Identify which cell holds the provided text, then report its [X, Y] central coordinate. 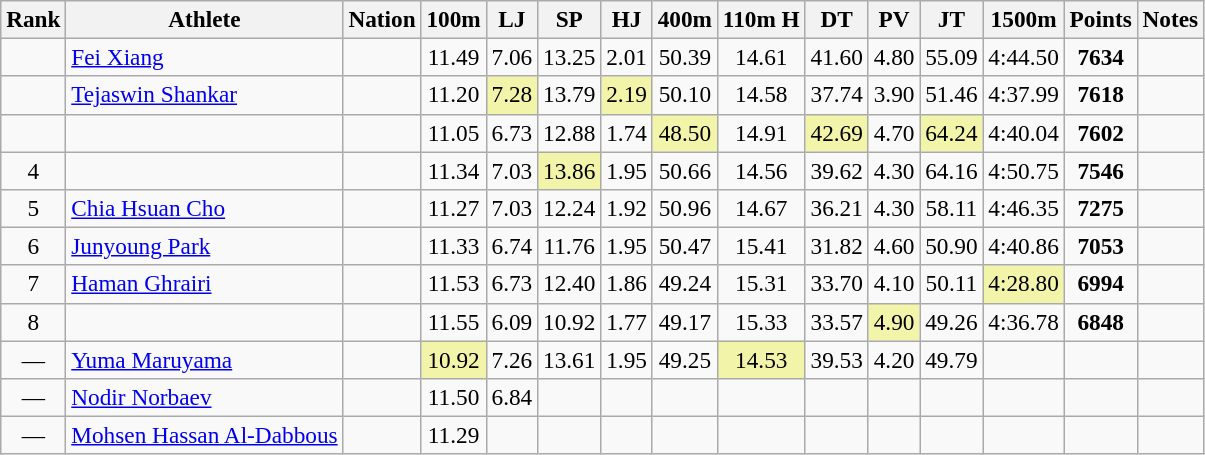
4 [34, 170]
2.19 [627, 95]
8 [34, 322]
42.69 [836, 133]
4.10 [894, 284]
100m [454, 19]
Points [1100, 19]
49.24 [684, 284]
4.90 [894, 322]
11.76 [570, 246]
Chia Hsuan Cho [204, 208]
1.86 [627, 284]
7 [34, 284]
49.79 [952, 359]
49.17 [684, 322]
58.11 [952, 208]
2.01 [627, 57]
1.92 [627, 208]
14.53 [761, 359]
50.10 [684, 95]
50.39 [684, 57]
6994 [1100, 284]
49.26 [952, 322]
11.05 [454, 133]
7546 [1100, 170]
11.33 [454, 246]
13.61 [570, 359]
Mohsen Hassan Al-Dabbous [204, 435]
64.24 [952, 133]
7.26 [512, 359]
50.11 [952, 284]
33.70 [836, 284]
31.82 [836, 246]
5 [34, 208]
12.40 [570, 284]
7602 [1100, 133]
11.27 [454, 208]
4.70 [894, 133]
4:37.99 [1024, 95]
15.31 [761, 284]
7.06 [512, 57]
51.46 [952, 95]
1.74 [627, 133]
HJ [627, 19]
11.29 [454, 435]
15.41 [761, 246]
6 [34, 246]
11.34 [454, 170]
110m H [761, 19]
55.09 [952, 57]
7634 [1100, 57]
50.66 [684, 170]
50.90 [952, 246]
11.50 [454, 397]
14.61 [761, 57]
6.84 [512, 397]
3.90 [894, 95]
Athlete [204, 19]
4:28.80 [1024, 284]
LJ [512, 19]
39.53 [836, 359]
4:50.75 [1024, 170]
4:40.86 [1024, 246]
12.24 [570, 208]
Haman Ghrairi [204, 284]
4.20 [894, 359]
64.16 [952, 170]
49.25 [684, 359]
4:44.50 [1024, 57]
6.09 [512, 322]
13.79 [570, 95]
1500m [1024, 19]
6848 [1100, 322]
4:40.04 [1024, 133]
1.77 [627, 322]
Rank [34, 19]
14.56 [761, 170]
11.20 [454, 95]
14.58 [761, 95]
11.49 [454, 57]
4.80 [894, 57]
13.25 [570, 57]
12.88 [570, 133]
7275 [1100, 208]
400m [684, 19]
7618 [1100, 95]
4:46.35 [1024, 208]
14.91 [761, 133]
6.74 [512, 246]
Tejaswin Shankar [204, 95]
Junyoung Park [204, 246]
39.62 [836, 170]
50.96 [684, 208]
Yuma Maruyama [204, 359]
37.74 [836, 95]
48.50 [684, 133]
Nodir Norbaev [204, 397]
33.57 [836, 322]
PV [894, 19]
11.53 [454, 284]
41.60 [836, 57]
Fei Xiang [204, 57]
SP [570, 19]
DT [836, 19]
Notes [1170, 19]
36.21 [836, 208]
11.55 [454, 322]
4.60 [894, 246]
15.33 [761, 322]
Nation [382, 19]
JT [952, 19]
50.47 [684, 246]
13.86 [570, 170]
14.67 [761, 208]
4:36.78 [1024, 322]
7.28 [512, 95]
7053 [1100, 246]
